For the text-containing cell, return its midpoint in [X, Y] coordinate format. 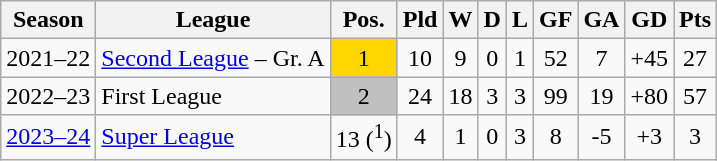
2 [364, 96]
8 [556, 138]
Pos. [364, 20]
W [460, 20]
2021–22 [48, 58]
24 [420, 96]
GA [602, 20]
57 [696, 96]
99 [556, 96]
+45 [650, 58]
13 (1) [364, 138]
Season [48, 20]
52 [556, 58]
GF [556, 20]
+80 [650, 96]
D [492, 20]
2022–23 [48, 96]
Pts [696, 20]
Pld [420, 20]
2023–24 [48, 138]
9 [460, 58]
L [520, 20]
+3 [650, 138]
GD [650, 20]
10 [420, 58]
League [213, 20]
18 [460, 96]
Super League [213, 138]
First League [213, 96]
-5 [602, 138]
Second League – Gr. A [213, 58]
19 [602, 96]
7 [602, 58]
27 [696, 58]
4 [420, 138]
